Locate the cell with the specified text and output its [x, y] center coordinate. 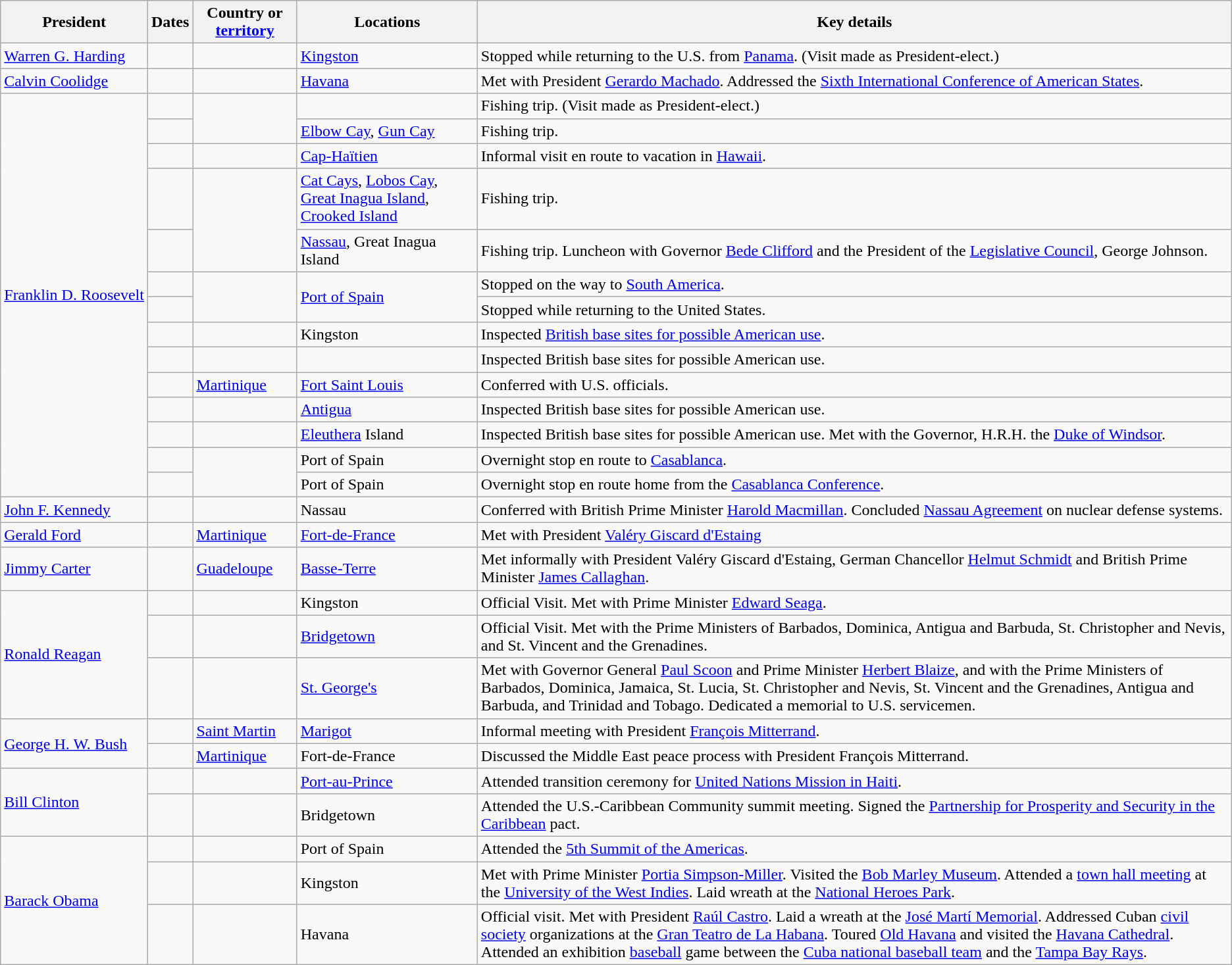
Locations [387, 22]
Marigot [387, 731]
Jimmy Carter [74, 568]
Stopped while returning to the United States. [854, 309]
Inspected British base sites for possible American use. Met with the Governor, H.R.H. the Duke of Windsor. [854, 435]
Attended the U.S.-Caribbean Community summit meeting. Signed the Partnership for Prosperity and Security in the Caribbean pact. [854, 814]
Basse-Terre [387, 568]
Conferred with U.S. officials. [854, 385]
George H. W. Bush [74, 743]
Cat Cays, Lobos Cay, Great Inagua Island, Crooked Island [387, 199]
Informal meeting with President François Mitterrand. [854, 731]
Guadeloupe [245, 568]
Met informally with President Valéry Giscard d'Estaing, German Chancellor Helmut Schmidt and British Prime Minister James Callaghan. [854, 568]
John F. Kennedy [74, 510]
Barack Obama [74, 900]
Ronald Reagan [74, 654]
Warren G. Harding [74, 56]
Discussed the Middle East peace process with President François Mitterrand. [854, 756]
Key details [854, 22]
President [74, 22]
Antigua [387, 410]
Bill Clinton [74, 803]
Fort Saint Louis [387, 385]
Cap-Haïtien [387, 156]
Conferred with British Prime Minister Harold Macmillan. Concluded Nassau Agreement on nuclear defense systems. [854, 510]
St. George's [387, 688]
Attended the 5th Summit of the Americas. [854, 849]
Saint Martin [245, 731]
Stopped on the way to South America. [854, 284]
Stopped while returning to the U.S. from Panama. (Visit made as President-elect.) [854, 56]
Attended transition ceremony for United Nations Mission in Haiti. [854, 781]
Fishing trip. Luncheon with Governor Bede Clifford and the President of the Legislative Council, George Johnson. [854, 250]
Port-au-Prince [387, 781]
Country or territory [245, 22]
Nassau, Great Inagua Island [387, 250]
Elbow Cay, Gun Cay [387, 131]
Fishing trip. (Visit made as President-elect.) [854, 106]
Nassau [387, 510]
Met with President Valéry Giscard d'Estaing [854, 535]
Franklin D. Roosevelt [74, 295]
Informal visit en route to vacation in Hawaii. [854, 156]
Eleuthera Island [387, 435]
Dates [170, 22]
Official Visit. Met with Prime Minister Edward Seaga. [854, 603]
Met with President Gerardo Machado. Addressed the Sixth International Conference of American States. [854, 81]
Overnight stop en route to Casablanca. [854, 460]
Gerald Ford [74, 535]
Overnight stop en route home from the Casablanca Conference. [854, 485]
Calvin Coolidge [74, 81]
